Scan for the cell matching the given text and deliver its (x, y) coordinate at center. 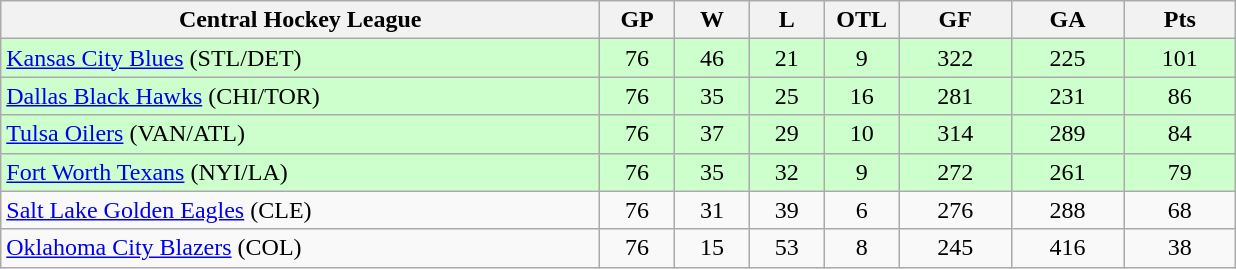
Fort Worth Texans (NYI/LA) (300, 172)
Dallas Black Hawks (CHI/TOR) (300, 96)
322 (955, 58)
16 (862, 96)
39 (786, 210)
21 (786, 58)
32 (786, 172)
Tulsa Oilers (VAN/ATL) (300, 134)
37 (712, 134)
46 (712, 58)
276 (955, 210)
Kansas City Blues (STL/DET) (300, 58)
W (712, 20)
53 (786, 248)
272 (955, 172)
15 (712, 248)
8 (862, 248)
38 (1180, 248)
6 (862, 210)
25 (786, 96)
281 (955, 96)
10 (862, 134)
314 (955, 134)
225 (1067, 58)
29 (786, 134)
GA (1067, 20)
261 (1067, 172)
245 (955, 248)
289 (1067, 134)
231 (1067, 96)
Pts (1180, 20)
86 (1180, 96)
68 (1180, 210)
79 (1180, 172)
Salt Lake Golden Eagles (CLE) (300, 210)
31 (712, 210)
GF (955, 20)
101 (1180, 58)
GP (638, 20)
OTL (862, 20)
Central Hockey League (300, 20)
416 (1067, 248)
288 (1067, 210)
Oklahoma City Blazers (COL) (300, 248)
L (786, 20)
84 (1180, 134)
